Return [x, y] of the center of cell containing provided text 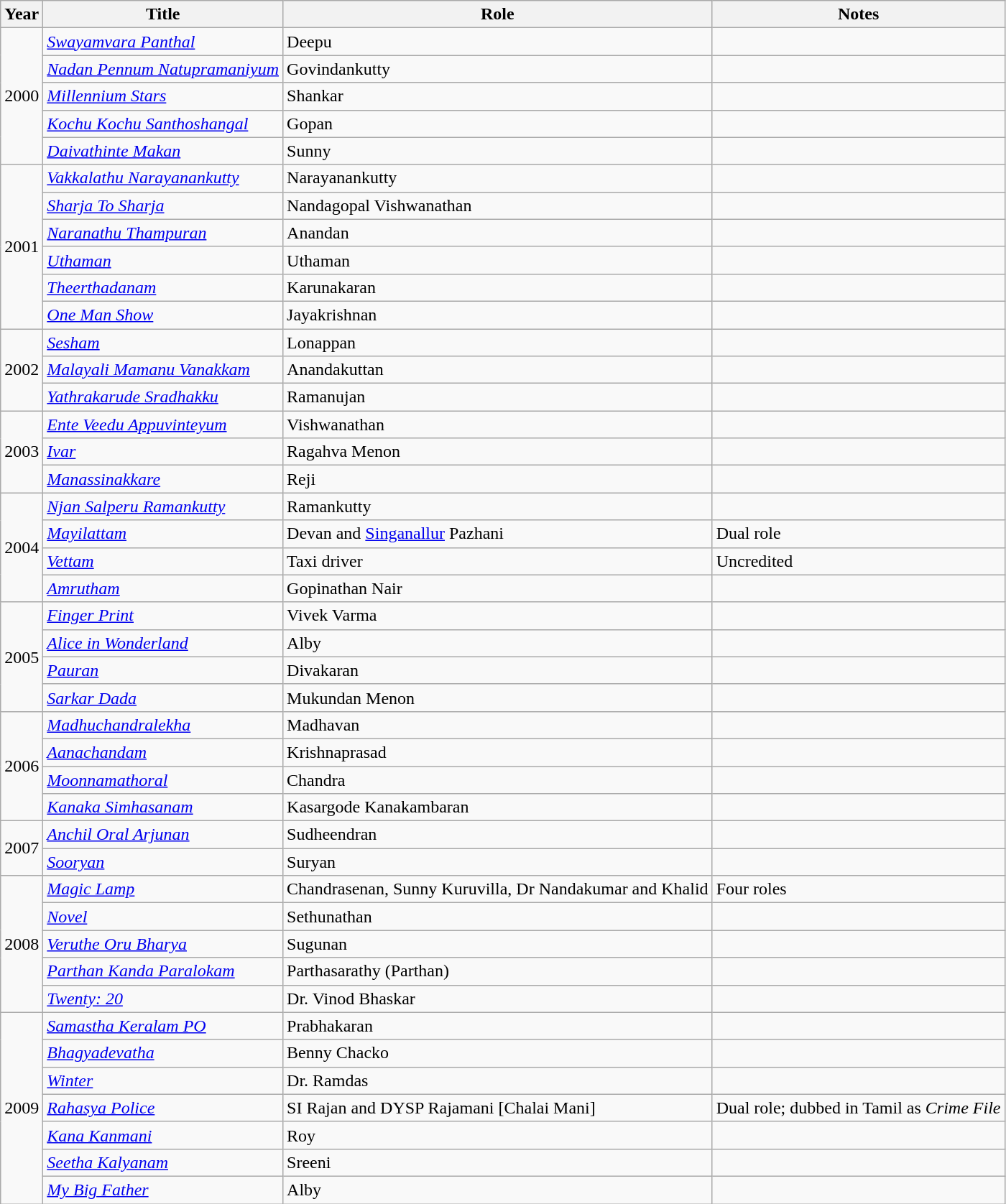
My Big Father [163, 1190]
Devan and Singanallur Pazhani [498, 534]
Sarkar Dada [163, 698]
Roy [498, 1135]
Moonnamathoral [163, 779]
2001 [22, 246]
Alice in Wonderland [163, 643]
Amrutham [163, 588]
Notes [858, 14]
Role [498, 14]
Sooryan [163, 862]
Dual role; dubbed in Tamil as Crime File [858, 1108]
Kana Kanmani [163, 1135]
Njan Salperu Ramankutty [163, 506]
Narayanankutty [498, 178]
2007 [22, 848]
Year [22, 14]
Deepu [498, 42]
Seetha Kalyanam [163, 1162]
2004 [22, 547]
Novel [163, 917]
Finger Print [163, 616]
Chandrasenan, Sunny Kuruvilla, Dr Nandakumar and Khalid [498, 889]
2009 [22, 1108]
Pauran [163, 670]
Madhuchandralekha [163, 725]
2003 [22, 452]
Sudheendran [498, 835]
Lonappan [498, 343]
Sesham [163, 343]
Anandakuttan [498, 370]
Anandan [498, 233]
Karunakaran [498, 287]
Vishwanathan [498, 425]
Chandra [498, 779]
SI Rajan and DYSP Rajamani [Chalai Mani] [498, 1108]
Millennium Stars [163, 96]
Twenty: 20 [163, 999]
Ramankutty [498, 506]
Sugunan [498, 944]
Uncredited [858, 561]
Sreeni [498, 1162]
Nandagopal Vishwanathan [498, 205]
Samastha Keralam PO [163, 1026]
Dual role [858, 534]
Kasargode Kanakambaran [498, 807]
Taxi driver [498, 561]
Sethunathan [498, 917]
Sunny [498, 151]
Winter [163, 1080]
2008 [22, 944]
Four roles [858, 889]
Benny Chacko [498, 1053]
Shankar [498, 96]
Ente Veedu Appuvinteyum [163, 425]
Gopinathan Nair [498, 588]
Anchil Oral Arjunan [163, 835]
2005 [22, 657]
Dr. Vinod Bhaskar [498, 999]
Title [163, 14]
Nadan Pennum Natupramaniyum [163, 69]
Bhagyadevatha [163, 1053]
Reji [498, 479]
Vettam [163, 561]
Sharja To Sharja [163, 205]
Jayakrishnan [498, 315]
Daivathinte Makan [163, 151]
Aanachandam [163, 752]
Swayamvara Panthal [163, 42]
Mukundan Menon [498, 698]
One Man Show [163, 315]
Ragahva Menon [498, 452]
Gopan [498, 124]
Manassinakkare [163, 479]
Yathrakarude Sradhakku [163, 397]
Naranathu Thampuran [163, 233]
Suryan [498, 862]
Vivek Varma [498, 616]
Madhavan [498, 725]
Divakaran [498, 670]
Veruthe Oru Bharya [163, 944]
Kanaka Simhasanam [163, 807]
Rahasya Police [163, 1108]
Parthasarathy (Parthan) [498, 971]
Prabhakaran [498, 1026]
Ramanujan [498, 397]
Parthan Kanda Paralokam [163, 971]
2006 [22, 766]
2000 [22, 96]
Dr. Ramdas [498, 1080]
2002 [22, 370]
Mayilattam [163, 534]
Vakkalathu Narayanankutty [163, 178]
Govindankutty [498, 69]
Kochu Kochu Santhoshangal [163, 124]
Theerthadanam [163, 287]
Ivar [163, 452]
Magic Lamp [163, 889]
Krishnaprasad [498, 752]
Malayali Mamanu Vanakkam [163, 370]
